Search for the cell housing the specified text and yield its [x, y] center coordinate. 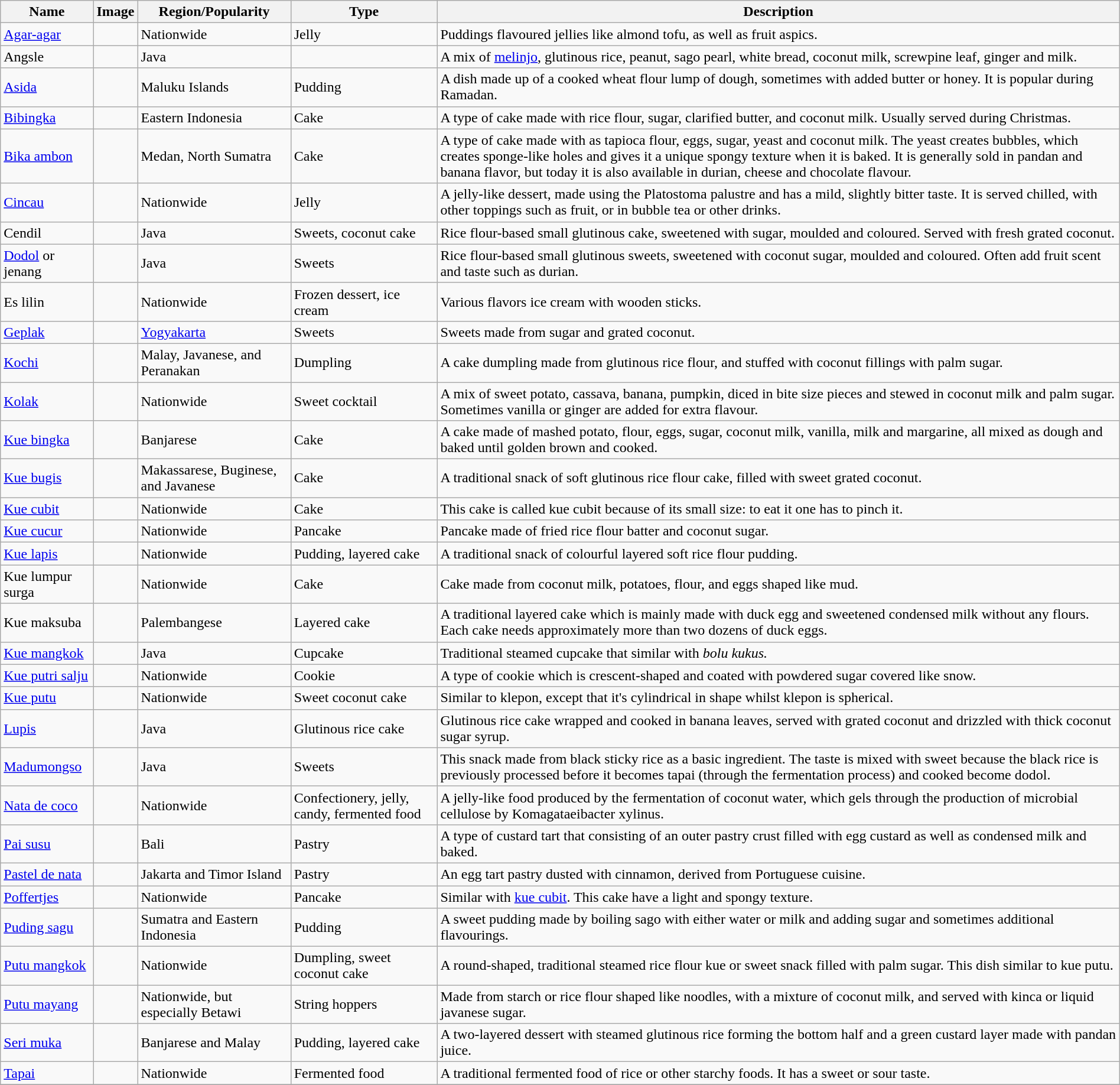
Seri muka [47, 1042]
Confectionery, jelly, candy, fermented food [364, 805]
Madumongso [47, 767]
Kue lapis [47, 554]
Asida [47, 87]
Puding sagu [47, 928]
Pai susu [47, 844]
Sweet cocktail [364, 401]
Made from starch or rice flour shaped like noodles, with a mixture of coconut milk, and served with kinca or liquid javanese sugar. [779, 1005]
Region/Popularity [214, 12]
Kolak [47, 401]
Putu mangkok [47, 966]
Jakarta and Timor Island [214, 874]
This cake is called kue cubit because of its small size: to eat it one has to pinch it. [779, 509]
Puddings flavoured jellies like almond tofu, as well as fruit aspics. [779, 34]
Lupis [47, 728]
Dodol or jenang [47, 264]
A cake dumpling made from glutinous rice flour, and stuffed with coconut fillings with palm sugar. [779, 363]
Image [116, 12]
Description [779, 12]
Bibingka [47, 118]
Malay, Javanese, and Peranakan [214, 363]
Glutinous rice cake wrapped and cooked in banana leaves, served with grated coconut and drizzled with thick coconut sugar syrup. [779, 728]
Name [47, 12]
Kue lumpur surga [47, 584]
Kue putri salju [47, 675]
A traditional fermented food of rice or other starchy foods. It has a sweet or sour taste. [779, 1073]
Cake made from coconut milk, potatoes, flour, and eggs shaped like mud. [779, 584]
A dish made up of a cooked wheat flour lump of dough, sometimes with added butter or honey. It is popular during Ramadan. [779, 87]
Nationwide, but especially Betawi [214, 1005]
Poffertjes [47, 896]
Sweets made from sugar and grated coconut. [779, 332]
A round-shaped, traditional steamed rice flour kue or sweet snack filled with palm sugar. This dish similar to kue putu. [779, 966]
Cookie [364, 675]
Sweets, coconut cake [364, 233]
A sweet pudding made by boiling sago with either water or milk and adding sugar and sometimes additional flavourings. [779, 928]
Putu mayang [47, 1005]
A mix of melinjo, glutinous rice, peanut, sago pearl, white bread, coconut milk, screwpine leaf, ginger and milk. [779, 57]
Traditional steamed cupcake that similar with bolu kukus. [779, 653]
Banjarese and Malay [214, 1042]
Eastern Indonesia [214, 118]
Cendil [47, 233]
Medan, North Sumatra [214, 156]
Nata de coco [47, 805]
Dumpling, sweet coconut cake [364, 966]
Kochi [47, 363]
Banjarese [214, 440]
Kue cubit [47, 509]
Pastel de nata [47, 874]
Cupcake [364, 653]
Various flavors ice cream with wooden sticks. [779, 301]
Kue bugis [47, 479]
Rice flour-based small glutinous cake, sweetened with sugar, moulded and coloured. Served with fresh grated coconut. [779, 233]
Bika ambon [47, 156]
Makassarese, Buginese, and Javanese [214, 479]
Sweet coconut cake [364, 698]
Kue mangkok [47, 653]
A type of cake made with rice flour, sugar, clarified butter, and coconut milk. Usually served during Christmas. [779, 118]
Dumpling [364, 363]
Fermented food [364, 1073]
Cincau [47, 202]
A type of cookie which is crescent-shaped and coated with powdered sugar covered like snow. [779, 675]
Pancake made of fried rice flour batter and coconut sugar. [779, 531]
A type of custard tart that consisting of an outer pastry crust filled with egg custard as well as condensed milk and baked. [779, 844]
Palembangese [214, 623]
Kue cucur [47, 531]
Es lilin [47, 301]
An egg tart pastry dusted with cinnamon, derived from Portuguese cuisine. [779, 874]
Sumatra and Eastern Indonesia [214, 928]
Type [364, 12]
Yogyakarta [214, 332]
Glutinous rice cake [364, 728]
Similar with kue cubit. This cake have a light and spongy texture. [779, 896]
String hoppers [364, 1005]
Rice flour-based small glutinous sweets, sweetened with coconut sugar, moulded and coloured. Often add fruit scent and taste such as durian. [779, 264]
Frozen dessert, ice cream [364, 301]
Similar to klepon, except that it's cylindrical in shape whilst klepon is spherical. [779, 698]
Kue bingka [47, 440]
Maluku Islands [214, 87]
A traditional snack of colourful layered soft rice flour pudding. [779, 554]
Bali [214, 844]
Agar-agar [47, 34]
A traditional snack of soft glutinous rice flour cake, filled with sweet grated coconut. [779, 479]
Tapai [47, 1073]
Kue putu [47, 698]
Geplak [47, 332]
A two-layered dessert with steamed glutinous rice forming the bottom half and a green custard layer made with pandan juice. [779, 1042]
Angsle [47, 57]
Layered cake [364, 623]
Kue maksuba [47, 623]
